Identify which cell holds the provided text, then report its (x, y) central coordinate. 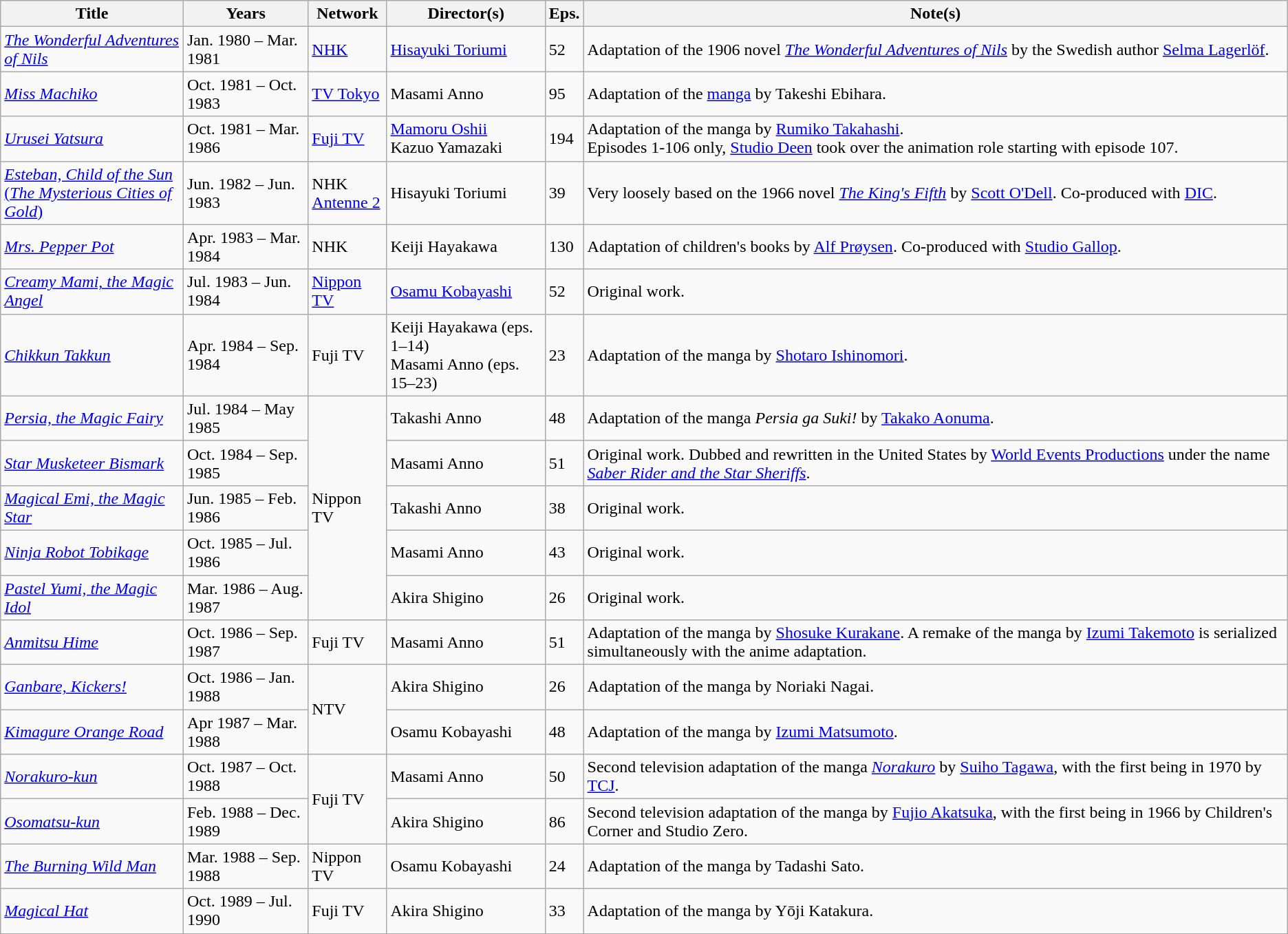
Persia, the Magic Fairy (92, 418)
Osomatsu-kun (92, 822)
Second television adaptation of the manga by Fujio Akatsuka, with the first being in 1966 by Children's Corner and Studio Zero. (936, 822)
Jul. 1984 – May 1985 (245, 418)
The Wonderful Adventures of Nils (92, 50)
Keiji Hayakawa (466, 246)
Jan. 1980 – Mar. 1981 (245, 50)
Magical Hat (92, 911)
Mrs. Pepper Pot (92, 246)
Note(s) (936, 14)
Mamoru OshiiKazuo Yamazaki (466, 139)
Oct. 1987 – Oct. 1988 (245, 776)
Adaptation of the manga Persia ga Suki! by Takako Aonuma. (936, 418)
NHKAntenne 2 (347, 193)
Mar. 1988 – Sep. 1988 (245, 866)
Apr. 1984 – Sep. 1984 (245, 355)
Adaptation of children's books by Alf Prøysen. Co-produced with Studio Gallop. (936, 246)
39 (564, 193)
33 (564, 911)
Adaptation of the manga by Rumiko Takahashi.Episodes 1-106 only, Studio Deen took over the animation role starting with episode 107. (936, 139)
Kimagure Orange Road (92, 732)
38 (564, 508)
Jun. 1982 – Jun. 1983 (245, 193)
Anmitsu Hime (92, 643)
Pastel Yumi, the Magic Idol (92, 597)
Adaptation of the manga by Yōji Katakura. (936, 911)
Adaptation of the manga by Shosuke Kurakane. A remake of the manga by Izumi Takemoto is serialized simultaneously with the anime adaptation. (936, 643)
194 (564, 139)
Mar. 1986 – Aug. 1987 (245, 597)
Esteban, Child of the Sun(The Mysterious Cities of Gold) (92, 193)
Very loosely based on the 1966 novel The King's Fifth by Scott O'Dell. Co-produced with DIC. (936, 193)
Apr 1987 – Mar. 1988 (245, 732)
Oct. 1986 – Jan. 1988 (245, 687)
Oct. 1989 – Jul. 1990 (245, 911)
Oct. 1981 – Mar. 1986 (245, 139)
Norakuro-kun (92, 776)
Adaptation of the 1906 novel The Wonderful Adventures of Nils by the Swedish author Selma Lagerlöf. (936, 50)
Chikkun Takkun (92, 355)
Adaptation of the manga by Izumi Matsumoto. (936, 732)
Adaptation of the manga by Noriaki Nagai. (936, 687)
Adaptation of the manga by Shotaro Ishinomori. (936, 355)
Star Musketeer Bismark (92, 463)
24 (564, 866)
Keiji Hayakawa (eps. 1–14)Masami Anno (eps. 15–23) (466, 355)
Apr. 1983 – Mar. 1984 (245, 246)
Network (347, 14)
Jul. 1983 – Jun. 1984 (245, 292)
Urusei Yatsura (92, 139)
86 (564, 822)
Jun. 1985 – Feb. 1986 (245, 508)
The Burning Wild Man (92, 866)
Miss Machiko (92, 94)
Oct. 1986 – Sep. 1987 (245, 643)
Oct. 1984 – Sep. 1985 (245, 463)
Years (245, 14)
Second television adaptation of the manga Norakuro by Suiho Tagawa, with the first being in 1970 by TCJ. (936, 776)
Oct. 1985 – Jul. 1986 (245, 552)
43 (564, 552)
23 (564, 355)
Eps. (564, 14)
130 (564, 246)
Director(s) (466, 14)
Adaptation of the manga by Takeshi Ebihara. (936, 94)
Original work. Dubbed and rewritten in the United States by World Events Productions under the name Saber Rider and the Star Sheriffs. (936, 463)
NTV (347, 710)
Creamy Mami, the Magic Angel (92, 292)
TV Tokyo (347, 94)
Magical Emi, the Magic Star (92, 508)
95 (564, 94)
Title (92, 14)
Ganbare, Kickers! (92, 687)
Oct. 1981 – Oct. 1983 (245, 94)
50 (564, 776)
Feb. 1988 – Dec. 1989 (245, 822)
Ninja Robot Tobikage (92, 552)
Adaptation of the manga by Tadashi Sato. (936, 866)
